Determine the (x, y) coordinate at the center of the cell enclosing the given text.  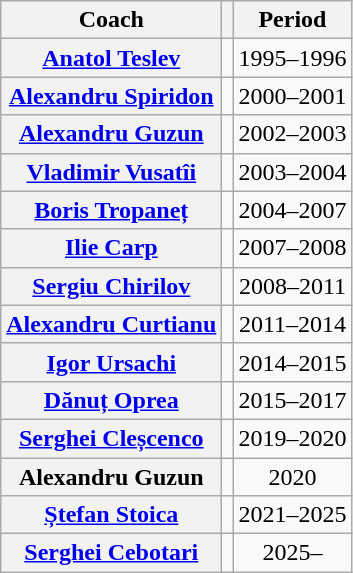
Anatol Teslev (112, 58)
2021–2025 (292, 515)
2003–2004 (292, 172)
Boris Tropaneț (112, 210)
2008–2011 (292, 286)
Alexandru Spiridon (112, 96)
Ilie Carp (112, 248)
2025– (292, 553)
Igor Ursachi (112, 362)
Coach (112, 20)
2015–2017 (292, 400)
Dănuț Oprea (112, 400)
2019–2020 (292, 438)
2000–2001 (292, 96)
2020 (292, 477)
Period (292, 20)
Alexandru Curtianu (112, 324)
Serghei Cebotari (112, 553)
Ștefan Stoica (112, 515)
2014–2015 (292, 362)
1995–1996 (292, 58)
2011–2014 (292, 324)
2007–2008 (292, 248)
2002–2003 (292, 134)
Serghei Cleșcenco (112, 438)
Vladimir Vusatîi (112, 172)
2004–2007 (292, 210)
Sergiu Chirilov (112, 286)
